For the text-containing cell, return its midpoint in (x, y) coordinate format. 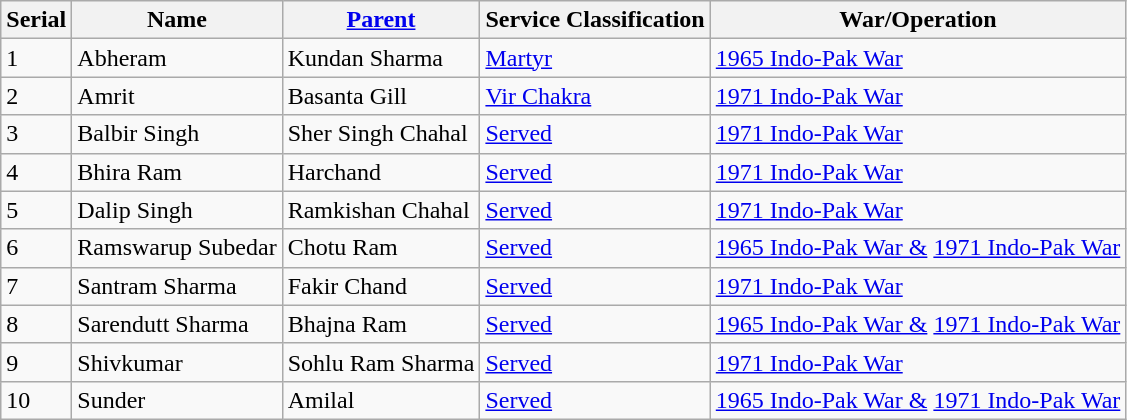
Service Classification (595, 20)
2 (36, 96)
1 (36, 58)
Kundan Sharma (381, 58)
1965 Indo-Pak War (918, 58)
Chotu Ram (381, 248)
8 (36, 324)
4 (36, 172)
10 (36, 400)
Ramkishan Chahal (381, 210)
Bhajna Ram (381, 324)
Balbir Singh (177, 134)
7 (36, 286)
Vir Chakra (595, 96)
5 (36, 210)
Harchand (381, 172)
Ramswarup Subedar (177, 248)
Amilal (381, 400)
Parent (381, 20)
Dalip Singh (177, 210)
Basanta Gill (381, 96)
Bhira Ram (177, 172)
Sohlu Ram Sharma (381, 362)
Santram Sharma (177, 286)
Sunder (177, 400)
Amrit (177, 96)
Martyr (595, 58)
War/Operation (918, 20)
9 (36, 362)
3 (36, 134)
Shivkumar (177, 362)
Fakir Chand (381, 286)
6 (36, 248)
Sarendutt Sharma (177, 324)
Serial (36, 20)
Sher Singh Chahal (381, 134)
Name (177, 20)
Abheram (177, 58)
